Scan for the cell matching the given text and deliver its [x, y] coordinate at center. 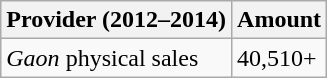
Amount [280, 20]
40,510+ [280, 58]
Provider (2012–2014) [116, 20]
Gaon physical sales [116, 58]
